Provide the [X, Y] coordinate of the cell's center where the given text is located.  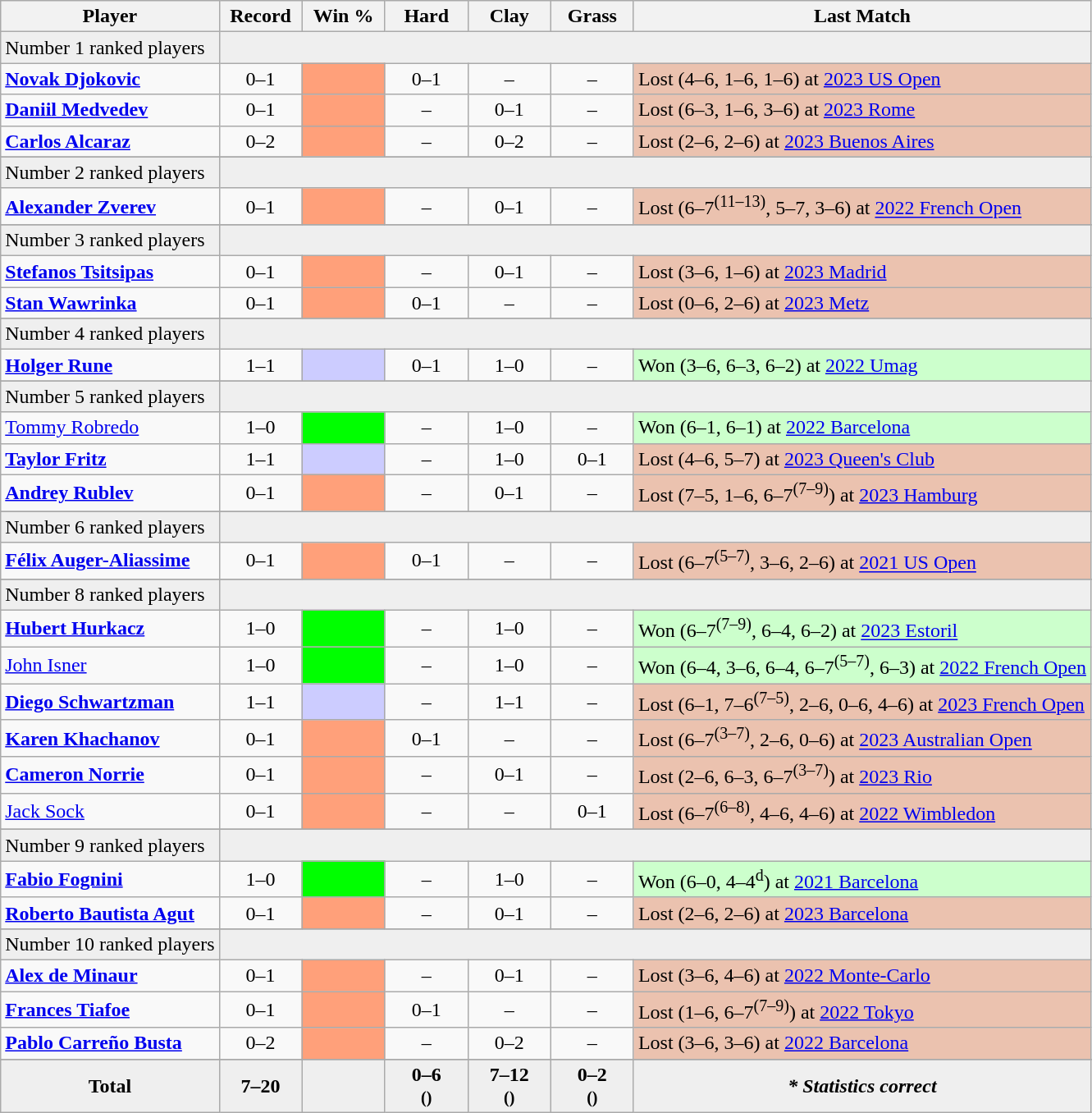
Lost (3–6, 3–6) at 2022 Barcelona [861, 1043]
Number 8 ranked players [110, 594]
Lost (3–6, 4–6) at 2022 Monte-Carlo [861, 975]
Lost (6–1, 7–6(7–5), 2–6, 0–6, 4–6) at 2023 French Open [861, 703]
John Isner [110, 665]
Lost (0–6, 2–6) at 2023 Metz [861, 303]
Number 5 ranked players [110, 396]
Carlos Alcaraz [110, 141]
Last Match [861, 16]
7–12 () [509, 1085]
Number 4 ranked players [110, 334]
Grass [592, 16]
Alexander Zverev [110, 207]
Diego Schwartzman [110, 703]
Lost (7–5, 1–6, 6–7(7–9)) at 2023 Hamburg [861, 492]
Lost (6–7(6–8), 4–6, 4–6) at 2022 Wimbledon [861, 811]
Lost (6–7(3–7), 2–6, 0–6) at 2023 Australian Open [861, 739]
Stefanos Tsitsipas [110, 272]
Won (6–7(7–9), 6–4, 6–2) at 2023 Estoril [861, 629]
Félix Auger-Aliassime [110, 561]
Lost (6–7(5–7), 3–6, 2–6) at 2021 US Open [861, 561]
Lost (6–7(11–13), 5–7, 3–6) at 2022 French Open [861, 207]
Jack Sock [110, 811]
Number 9 ranked players [110, 845]
Novak Djokovic [110, 79]
Fabio Fognini [110, 880]
Cameron Norrie [110, 775]
Roberto Bautista Agut [110, 913]
7–20 [261, 1085]
Player [110, 16]
Number 2 ranked players [110, 172]
Tommy Robredo [110, 428]
Won (6–4, 3–6, 6–4, 6–7(5–7), 6–3) at 2022 French Open [861, 665]
0–2 () [592, 1085]
Won (3–6, 6–3, 6–2) at 2022 Umag [861, 365]
Andrey Rublev [110, 492]
Won (6–0, 4–4d) at 2021 Barcelona [861, 880]
Lost (4–6, 1–6, 1–6) at 2023 US Open [861, 79]
Pablo Carreño Busta [110, 1043]
Karen Khachanov [110, 739]
Total [110, 1085]
Taylor Fritz [110, 459]
Holger Rune [110, 365]
Number 6 ranked players [110, 527]
Lost (3–6, 1–6) at 2023 Madrid [861, 272]
Alex de Minaur [110, 975]
0–6 () [427, 1085]
Hard [427, 16]
* Statistics correct [861, 1085]
Number 10 ranked players [110, 944]
Stan Wawrinka [110, 303]
Win % [343, 16]
Lost (2–6, 2–6) at 2023 Buenos Aires [861, 141]
Lost (6–3, 1–6, 3–6) at 2023 Rome [861, 110]
Number 3 ranked players [110, 240]
Won (6–1, 6–1) at 2022 Barcelona [861, 428]
Lost (2–6, 6–3, 6–7(3–7)) at 2023 Rio [861, 775]
Clay [509, 16]
Record [261, 16]
Number 1 ranked players [110, 48]
Lost (1–6, 6–7(7–9)) at 2022 Tokyo [861, 1010]
Daniil Medvedev [110, 110]
Hubert Hurkacz [110, 629]
Lost (2–6, 2–6) at 2023 Barcelona [861, 913]
Lost (4–6, 5–7) at 2023 Queen's Club [861, 459]
Frances Tiafoe [110, 1010]
